Detect which cell encompasses the target text, then output its [X, Y] center coordinate. 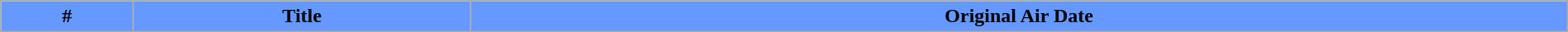
# [67, 16]
Original Air Date [1019, 16]
Title [302, 16]
